Determine the [X, Y] coordinate at the center of the cell enclosing the given text.  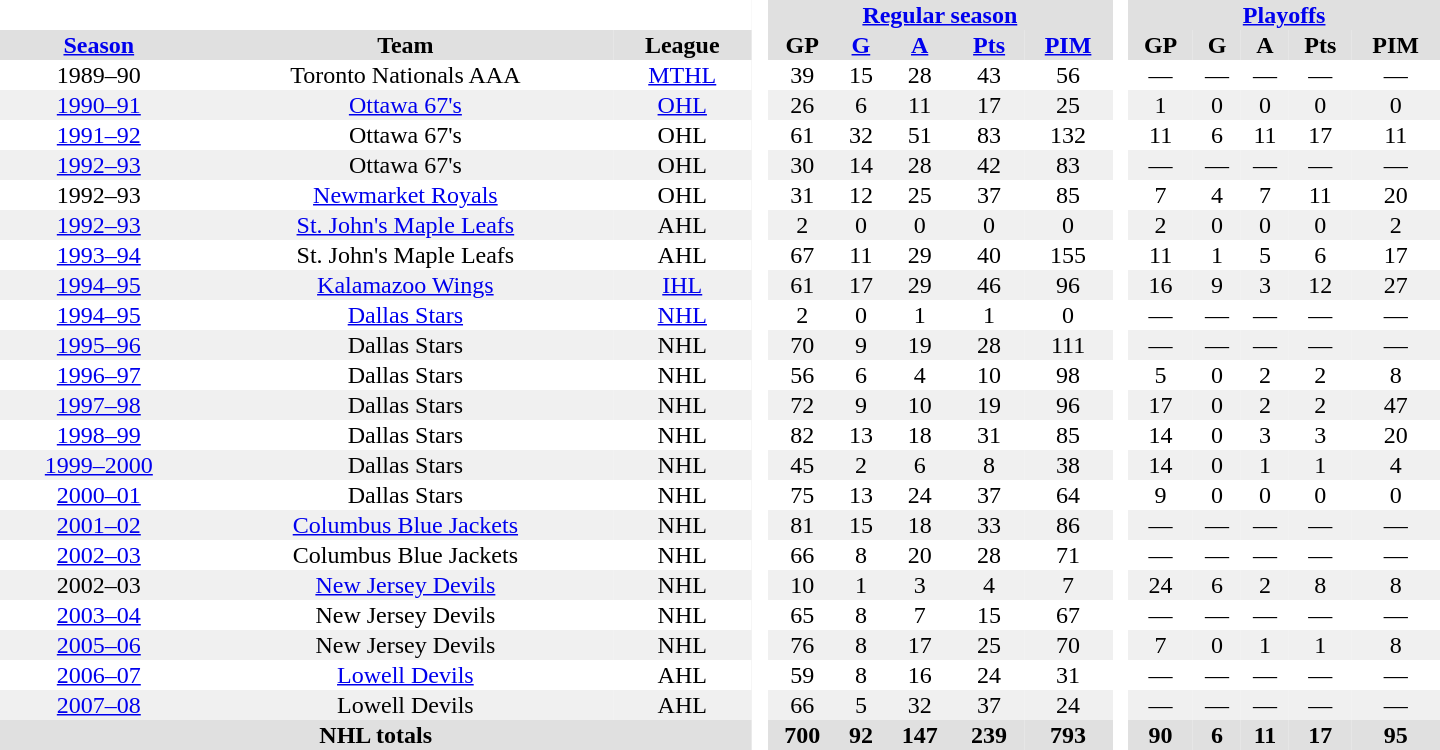
1993–94 [99, 255]
1991–92 [99, 135]
700 [802, 735]
Season [99, 45]
League [682, 45]
46 [988, 285]
26 [802, 105]
Playoffs [1284, 15]
39 [802, 75]
81 [802, 525]
82 [802, 435]
793 [1068, 735]
51 [920, 135]
30 [802, 165]
38 [1068, 465]
132 [1068, 135]
Newmarket Royals [406, 195]
75 [802, 495]
1999–2000 [99, 465]
2006–07 [99, 675]
1996–97 [99, 375]
147 [920, 735]
59 [802, 675]
2005–06 [99, 645]
Kalamazoo Wings [406, 285]
Regular season [940, 15]
2000–01 [99, 495]
92 [861, 735]
42 [988, 165]
71 [1068, 555]
2007–08 [99, 705]
239 [988, 735]
45 [802, 465]
27 [1396, 285]
72 [802, 405]
155 [1068, 255]
NHL totals [376, 735]
47 [1396, 405]
1995–96 [99, 345]
33 [988, 525]
90 [1160, 735]
64 [1068, 495]
98 [1068, 375]
Team [406, 45]
1989–90 [99, 75]
95 [1396, 735]
40 [988, 255]
1990–91 [99, 105]
111 [1068, 345]
43 [988, 75]
IHL [682, 285]
65 [802, 615]
2001–02 [99, 525]
1997–98 [99, 405]
1998–99 [99, 435]
Toronto Nationals AAA [406, 75]
2003–04 [99, 615]
76 [802, 645]
MTHL [682, 75]
86 [1068, 525]
